Scan for the cell matching the given text and deliver its [x, y] coordinate at center. 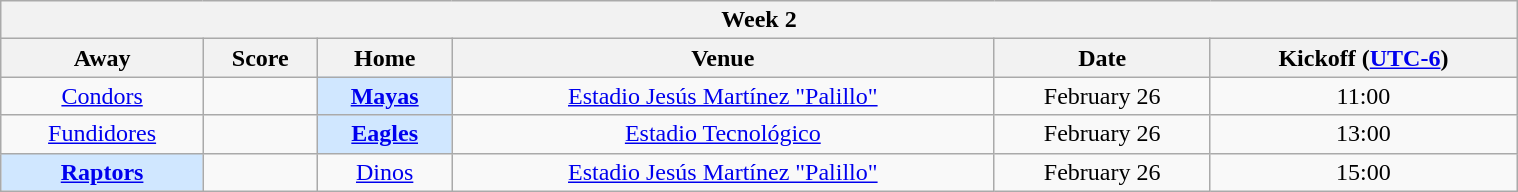
Venue [724, 58]
Date [1102, 58]
Eagles [385, 134]
13:00 [1363, 134]
Condors [102, 96]
Mayas [385, 96]
Home [385, 58]
Fundidores [102, 134]
Week 2 [758, 20]
Estadio Tecnológico [724, 134]
Raptors [102, 172]
Kickoff (UTC-6) [1363, 58]
Score [260, 58]
11:00 [1363, 96]
Dinos [385, 172]
15:00 [1363, 172]
Away [102, 58]
